From the cell containing the given text, extract its center point as [x, y] coordinate. 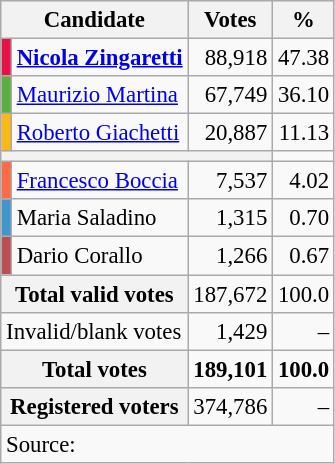
Votes [230, 20]
Dario Corallo [100, 256]
Nicola Zingaretti [100, 58]
20,887 [230, 133]
189,101 [230, 369]
7,537 [230, 181]
187,672 [230, 294]
88,918 [230, 58]
Total valid votes [94, 294]
Source: [168, 444]
0.67 [304, 256]
47.38 [304, 58]
1,315 [230, 219]
11.13 [304, 133]
Francesco Boccia [100, 181]
Maria Saladino [100, 219]
Roberto Giachetti [100, 133]
36.10 [304, 95]
67,749 [230, 95]
0.70 [304, 219]
Total votes [94, 369]
Registered voters [94, 406]
4.02 [304, 181]
Maurizio Martina [100, 95]
Candidate [94, 20]
Invalid/blank votes [94, 331]
374,786 [230, 406]
1,266 [230, 256]
1,429 [230, 331]
% [304, 20]
